Capture the cell that displays the provided text and extract its [x, y] central coordinate. 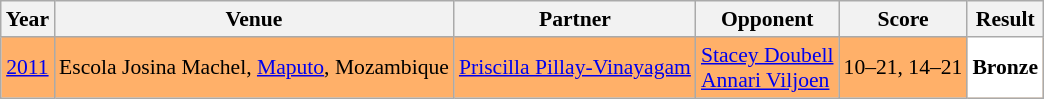
Result [1005, 19]
Bronze [1005, 68]
Opponent [768, 19]
Stacey Doubell Annari Viljoen [768, 68]
Year [28, 19]
Escola Josina Machel, Maputo, Mozambique [254, 68]
Partner [575, 19]
Priscilla Pillay-Vinayagam [575, 68]
10–21, 14–21 [904, 68]
Venue [254, 19]
Score [904, 19]
2011 [28, 68]
